Find where the given text appears and provide that cell's center as (x, y) coordinate. 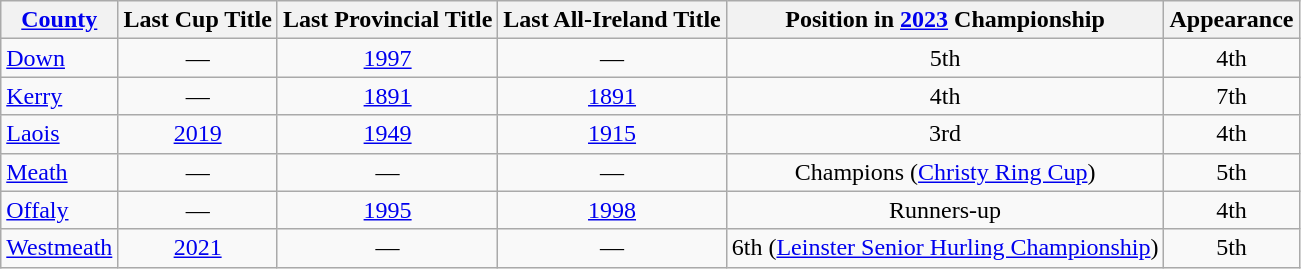
1949 (387, 134)
1995 (387, 210)
1998 (612, 210)
Laois (60, 134)
Champions (Christy Ring Cup) (945, 172)
Runners-up (945, 210)
Position in 2023 Championship (945, 20)
Kerry (60, 96)
Appearance (1232, 20)
Last Provincial Title (387, 20)
County (60, 20)
1915 (612, 134)
2021 (198, 248)
2019 (198, 134)
Last Cup Title (198, 20)
Offaly (60, 210)
Last All-Ireland Title (612, 20)
1997 (387, 58)
Westmeath (60, 248)
3rd (945, 134)
6th (Leinster Senior Hurling Championship) (945, 248)
Meath (60, 172)
7th (1232, 96)
Down (60, 58)
